Find where the given text appears and provide that cell's center as (x, y) coordinate. 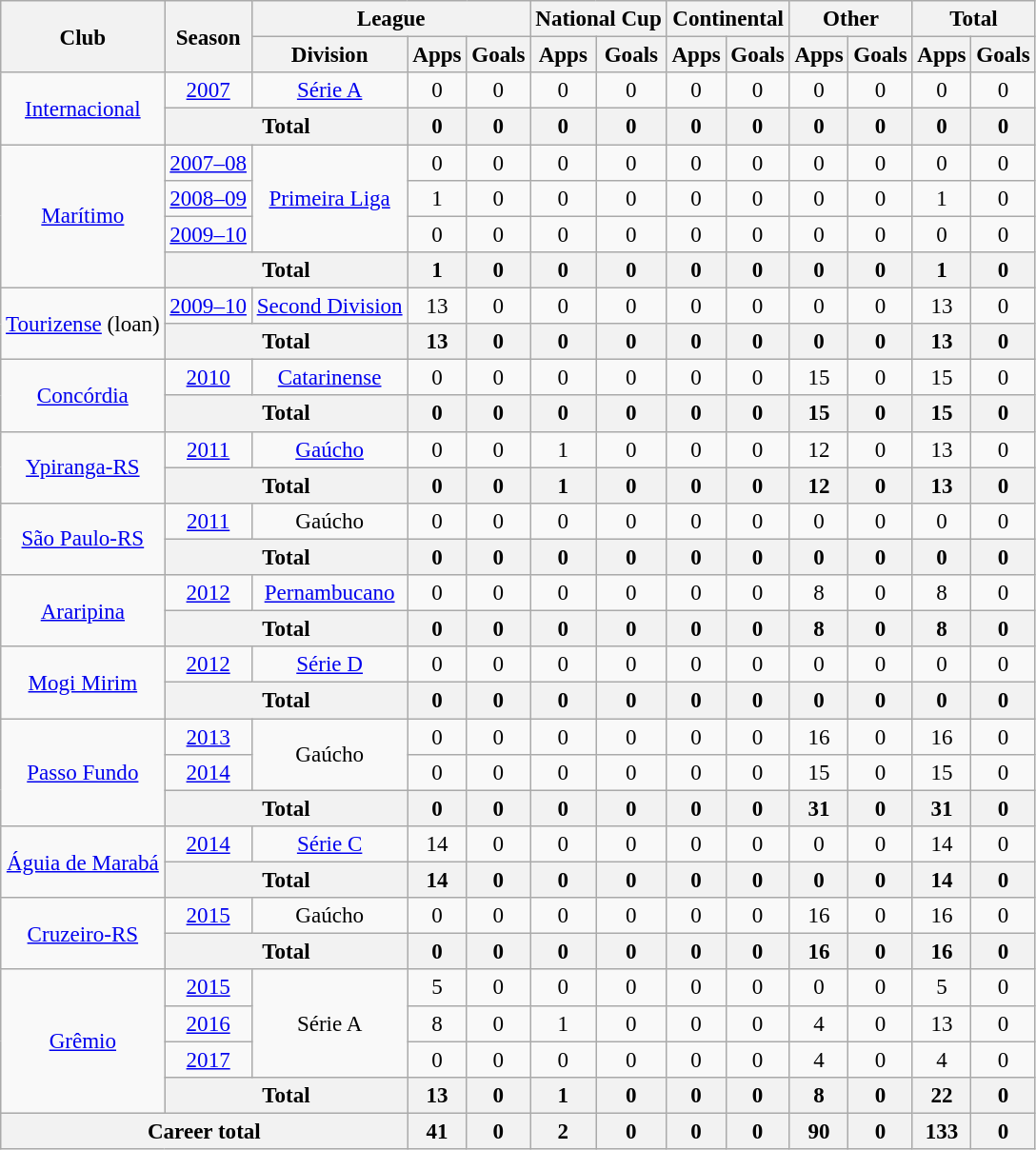
Pernambucano (329, 593)
133 (942, 1131)
Internacional (83, 109)
2007 (208, 90)
22 (942, 1096)
Grêmio (83, 1041)
Águia de Marabá (83, 862)
Career total (204, 1131)
National Cup (598, 19)
2017 (208, 1060)
2 (564, 1131)
Primeira Liga (329, 198)
Série C (329, 844)
2010 (208, 378)
Second Division (329, 307)
Série D (329, 664)
Catarinense (329, 378)
90 (819, 1131)
Club (83, 36)
Cruzeiro-RS (83, 933)
41 (437, 1131)
Other (851, 19)
Season (208, 36)
Division (329, 55)
São Paulo-RS (83, 539)
Ypiranga-RS (83, 466)
Araripina (83, 611)
2013 (208, 737)
Concórdia (83, 396)
Continental (727, 19)
2008–09 (208, 199)
Marítimo (83, 217)
Mogi Mirim (83, 682)
Tourizense (loan) (83, 324)
League (390, 19)
Passo Fundo (83, 773)
2007–08 (208, 163)
2016 (208, 1023)
